Determine the (X, Y) coordinate at the center of the cell enclosing the given text.  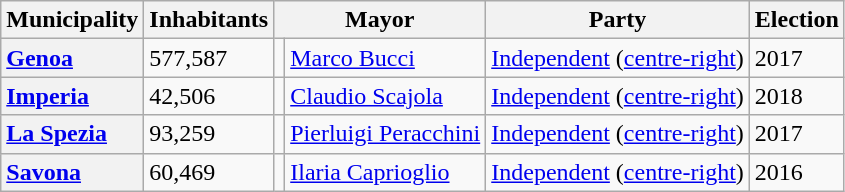
Pierluigi Peracchini (386, 134)
Mayor (380, 20)
Savona (72, 172)
Inhabitants (209, 20)
Party (618, 20)
Marco Bucci (386, 58)
2016 (796, 172)
93,259 (209, 134)
Election (796, 20)
577,587 (209, 58)
Genoa (72, 58)
La Spezia (72, 134)
2018 (796, 96)
Municipality (72, 20)
60,469 (209, 172)
Claudio Scajola (386, 96)
42,506 (209, 96)
Imperia (72, 96)
Ilaria Caprioglio (386, 172)
